Pinpoint the cell where the given text exists, returning its [x, y] midpoint coordinate. 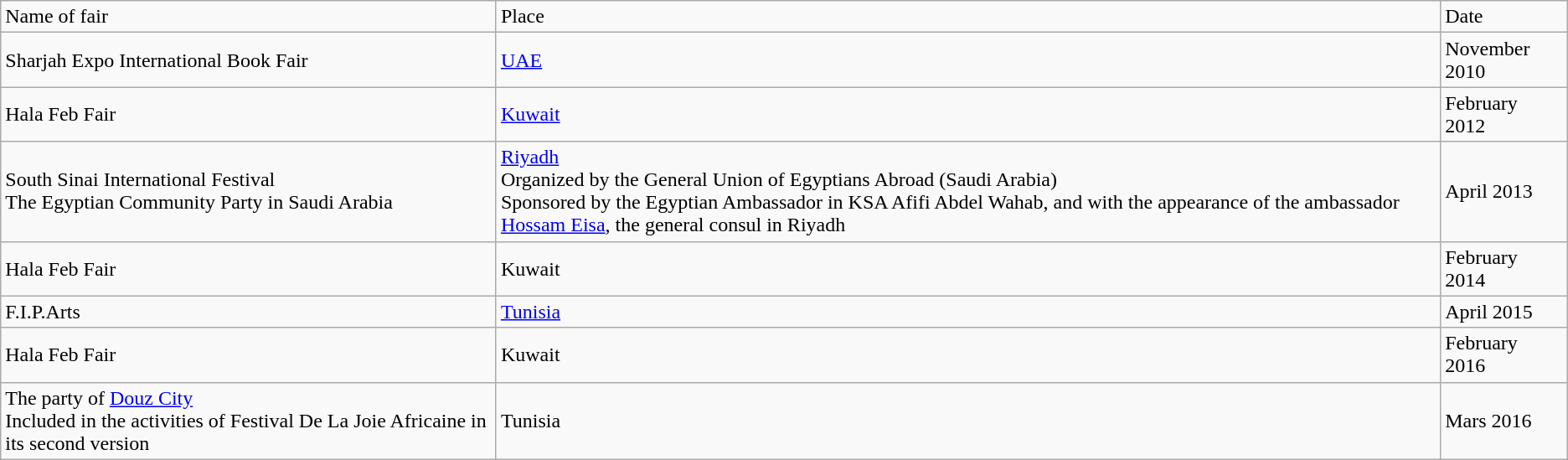
Mars 2016 [1504, 421]
April 2015 [1504, 312]
The party of Douz CityIncluded in the activities of Festival De La Joie Africaine in its second version [249, 421]
April 2013 [1504, 191]
November 2010 [1504, 60]
February 2016 [1504, 355]
UAE [968, 60]
Place [968, 17]
South Sinai International FestivalThe Egyptian Community Party in Saudi Arabia [249, 191]
F.I.P.Arts [249, 312]
Date [1504, 17]
Sharjah Expo International Book Fair [249, 60]
February 2014 [1504, 268]
Name of fair [249, 17]
February 2012 [1504, 114]
